Pinpoint the cell where the given text exists, returning its [x, y] midpoint coordinate. 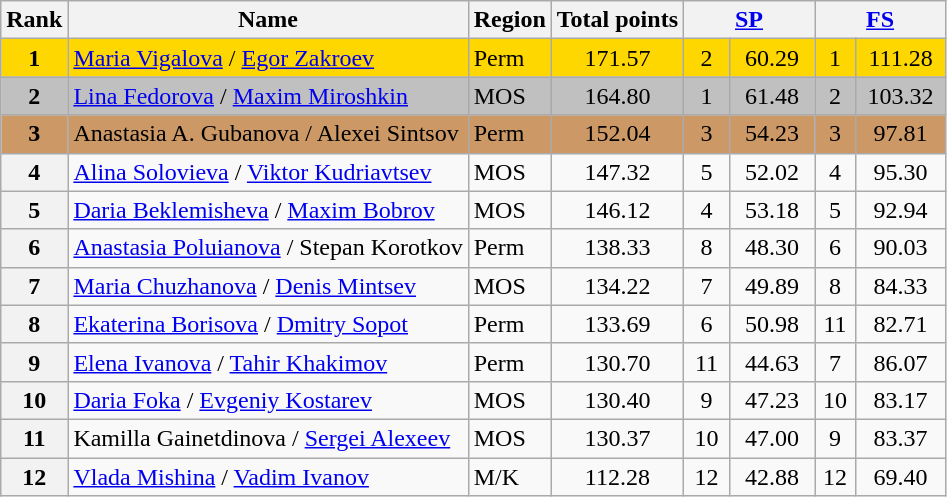
112.28 [617, 477]
130.70 [617, 362]
47.23 [772, 400]
FS [880, 20]
83.37 [901, 438]
84.33 [901, 286]
49.89 [772, 286]
42.88 [772, 477]
Kamilla Gainetdinova / Sergei Alexeev [268, 438]
90.03 [901, 248]
130.37 [617, 438]
130.40 [617, 400]
Daria Beklemisheva / Maxim Bobrov [268, 210]
164.80 [617, 96]
111.28 [901, 58]
Maria Vigalova / Egor Zakroev [268, 58]
44.63 [772, 362]
134.22 [617, 286]
86.07 [901, 362]
48.30 [772, 248]
60.29 [772, 58]
152.04 [617, 134]
Ekaterina Borisova / Dmitry Sopot [268, 324]
83.17 [901, 400]
Total points [617, 20]
82.71 [901, 324]
50.98 [772, 324]
53.18 [772, 210]
Anastasia Poluianova / Stepan Korotkov [268, 248]
97.81 [901, 134]
54.23 [772, 134]
146.12 [617, 210]
Region [510, 20]
Name [268, 20]
SP [750, 20]
103.32 [901, 96]
Maria Chuzhanova / Denis Mintsev [268, 286]
133.69 [617, 324]
M/K [510, 477]
69.40 [901, 477]
Lina Fedorova / Maxim Miroshkin [268, 96]
92.94 [901, 210]
Elena Ivanova / Tahir Khakimov [268, 362]
Anastasia A. Gubanova / Alexei Sintsov [268, 134]
Rank [34, 20]
61.48 [772, 96]
95.30 [901, 172]
Alina Solovieva / Viktor Kudriavtsev [268, 172]
47.00 [772, 438]
Vlada Mishina / Vadim Ivanov [268, 477]
138.33 [617, 248]
147.32 [617, 172]
171.57 [617, 58]
52.02 [772, 172]
Daria Foka / Evgeniy Kostarev [268, 400]
